Locate the cell with the specified text and output its (X, Y) center coordinate. 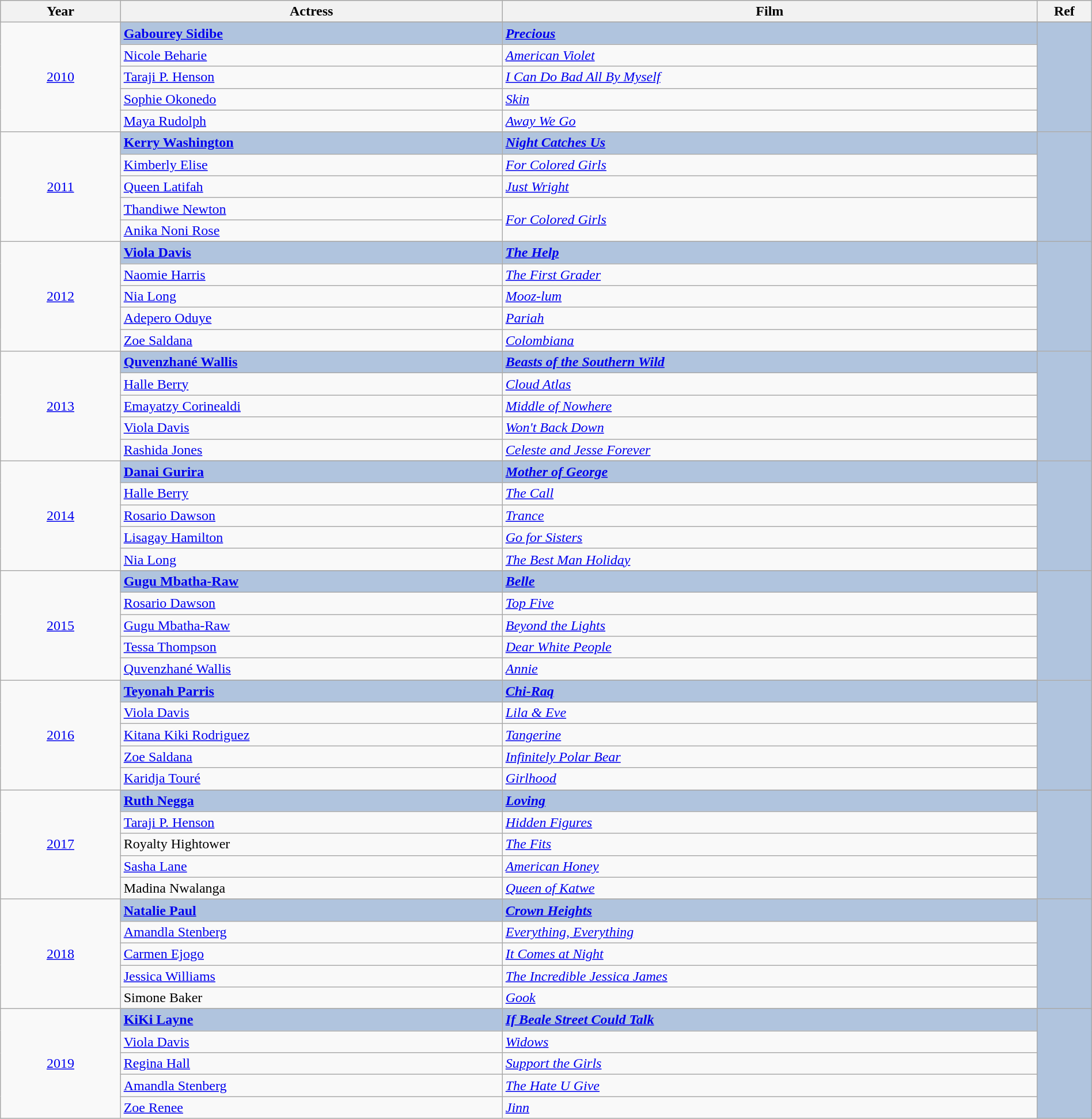
Chi-Raq (769, 691)
Rashida Jones (311, 450)
Natalie Paul (311, 910)
Mooz-lum (769, 297)
Mother of George (769, 472)
2012 (60, 296)
Night Catches Us (769, 143)
Precious (769, 33)
Danai Gurira (311, 472)
Everything, Everything (769, 932)
The Call (769, 494)
Zoe Renee (311, 1107)
Karidja Touré (311, 779)
Infinitely Polar Bear (769, 757)
2016 (60, 735)
Simone Baker (311, 998)
Kimberly Elise (311, 165)
2014 (60, 515)
Jessica Williams (311, 976)
Regina Hall (311, 1064)
Top Five (769, 603)
2011 (60, 187)
Royalty Hightower (311, 844)
Support the Girls (769, 1064)
KiKi Layne (311, 1020)
Lila & Eve (769, 713)
2013 (60, 406)
Tangerine (769, 735)
Won't Back Down (769, 428)
Year (60, 12)
Kitana Kiki Rodriguez (311, 735)
2019 (60, 1064)
Widows (769, 1042)
Skin (769, 99)
Colombiana (769, 340)
Carmen Ejogo (311, 954)
The Best Man Holiday (769, 559)
Go for Sisters (769, 537)
Sasha Lane (311, 866)
The Fits (769, 844)
Dear White People (769, 647)
Celeste and Jesse Forever (769, 450)
Ref (1064, 12)
Lisagay Hamilton (311, 537)
Gabourey Sidibe (311, 33)
Ruth Negga (311, 801)
Just Wright (769, 187)
Film (769, 12)
Beyond the Lights (769, 625)
Maya Rudolph (311, 121)
The First Grader (769, 275)
Adepero Oduye (311, 318)
Middle of Nowhere (769, 406)
Queen Latifah (311, 187)
2018 (60, 954)
The Help (769, 252)
Queen of Katwe (769, 888)
Trance (769, 515)
Teyonah Parris (311, 691)
Actress (311, 12)
Loving (769, 801)
Thandiwe Newton (311, 208)
Beasts of the Southern Wild (769, 362)
Pariah (769, 318)
Gook (769, 998)
2017 (60, 844)
2010 (60, 77)
If Beale Street Could Talk (769, 1020)
It Comes at Night (769, 954)
I Can Do Bad All By Myself (769, 77)
The Incredible Jessica James (769, 976)
Nicole Beharie (311, 55)
Madina Nwalanga (311, 888)
The Hate U Give (769, 1086)
Emayatzy Corinealdi (311, 406)
Tessa Thompson (311, 647)
Sophie Okonedo (311, 99)
American Honey (769, 866)
Jinn (769, 1107)
2015 (60, 625)
Kerry Washington (311, 143)
Hidden Figures (769, 822)
Naomie Harris (311, 275)
Crown Heights (769, 910)
American Violet (769, 55)
Cloud Atlas (769, 384)
Girlhood (769, 779)
Away We Go (769, 121)
Annie (769, 669)
Anika Noni Rose (311, 230)
Belle (769, 581)
